Capture the cell that displays the provided text and extract its [X, Y] central coordinate. 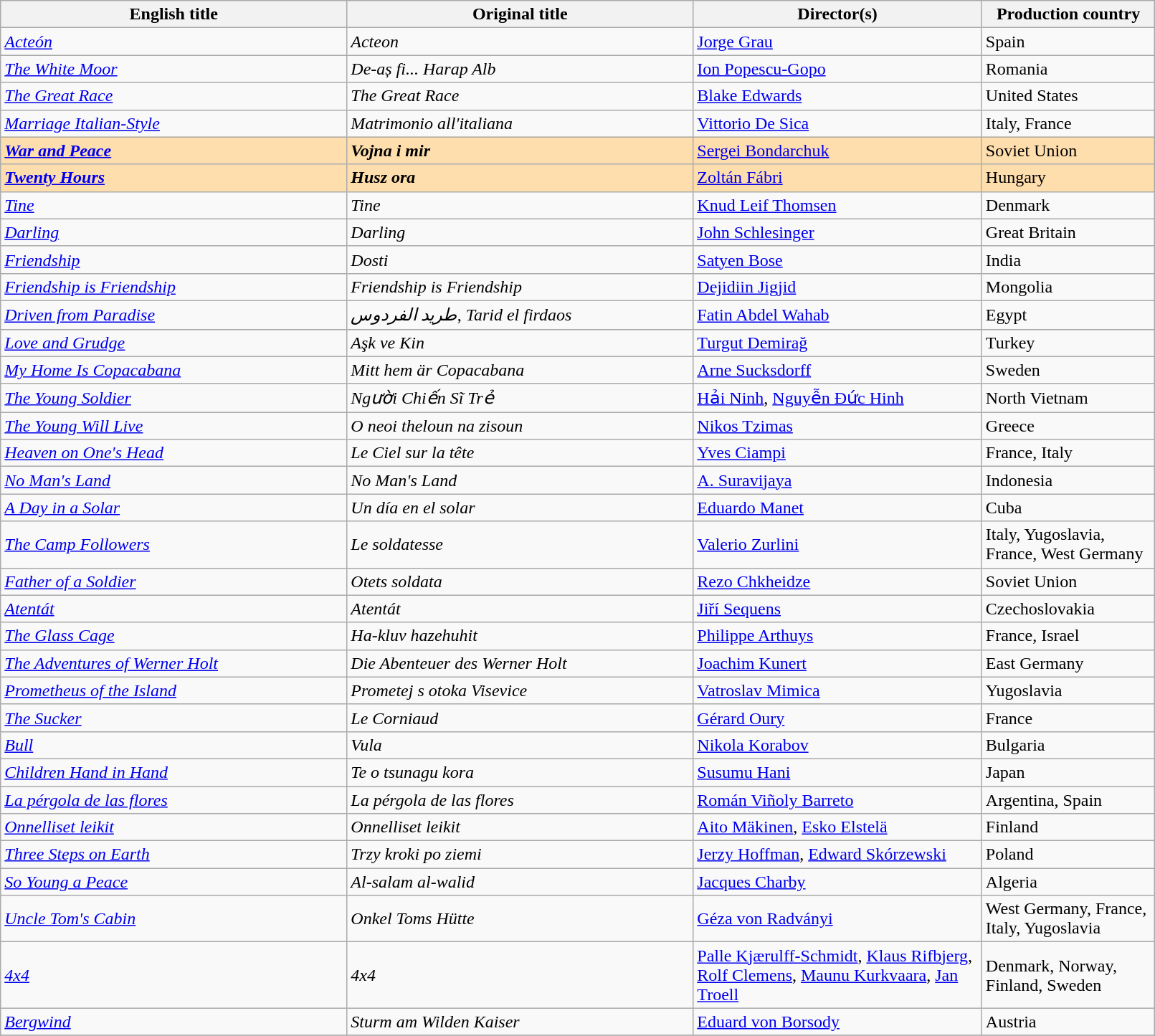
Die Abenteuer des Werner Holt [521, 663]
West Germany, France, Italy, Yugoslavia [1068, 919]
France [1068, 718]
Twenty Hours [174, 178]
Arne Sucksdorff [837, 370]
Denmark [1068, 205]
Austria [1068, 1022]
France, Israel [1068, 636]
So Young a Peace [174, 882]
Algeria [1068, 882]
Prometej s otoka Visevice [521, 690]
Cuba [1068, 508]
Hungary [1068, 178]
Yves Ciampi [837, 453]
Người Chiến Sĩ Trẻ [521, 398]
Le Corniaud [521, 718]
Vojna i mir [521, 151]
Dosti [521, 260]
Le soldatesse [521, 545]
Valerio Zurlini [837, 545]
Onkel Toms Hütte [521, 919]
The Sucker [174, 718]
Mitt hem är Copacabana [521, 370]
Three Steps on Earth [174, 855]
Egypt [1068, 315]
Turgut Demirağ [837, 343]
Dejidiin Jigjid [837, 287]
Al-salam al-walid [521, 882]
Eduardo Manet [837, 508]
Marriage Italian-Style [174, 123]
Palle Kjærulff-Schmidt, Klaus Rifbjerg, Rolf Clemens, Maunu Kurkvaara, Jan Troell [837, 975]
Sturm am Wilden Kaiser [521, 1022]
Acteón [174, 42]
Matrimonio all'italiana [521, 123]
Susumu Hani [837, 772]
Bull [174, 745]
Jerzy Hoffman, Edward Skórzewski [837, 855]
Prometheus of the Island [174, 690]
English title [174, 14]
Argentina, Spain [1068, 799]
Finland [1068, 827]
Jacques Charby [837, 882]
Géza von Radványi [837, 919]
Aşk ve Kin [521, 343]
Greece [1068, 426]
Hải Ninh, Nguyễn Đức Hinh [837, 398]
Spain [1068, 42]
Japan [1068, 772]
Fatin Abdel Wahab [837, 315]
Nikos Tzimas [837, 426]
Bergwind [174, 1022]
Husz ora [521, 178]
Gérard Oury [837, 718]
Yugoslavia [1068, 690]
Jiří Sequens [837, 609]
Bulgaria [1068, 745]
Ion Popescu-Gopo [837, 69]
Joachim Kunert [837, 663]
Director(s) [837, 14]
Great Britain [1068, 232]
Nikola Korabov [837, 745]
Le Ciel sur la tête [521, 453]
O neoi theloun na zisoun [521, 426]
Acteon [521, 42]
John Schlesinger [837, 232]
Aito Mäkinen, Esko Elstelä [837, 827]
Poland [1068, 855]
Te o tsunagu kora [521, 772]
Rezo Chkheidze [837, 581]
The Adventures of Werner Holt [174, 663]
De-aș fi... Harap Alb [521, 69]
Blake Edwards [837, 96]
Production country [1068, 14]
Sweden [1068, 370]
Mongolia [1068, 287]
Sergei Bondarchuk [837, 151]
Vula [521, 745]
Romania [1068, 69]
Italy, Yugoslavia, France, West Germany [1068, 545]
Ha-kluv hazehuhit [521, 636]
A Day in a Solar [174, 508]
India [1068, 260]
Uncle Tom's Cabin [174, 919]
Italy, France [1068, 123]
Trzy kroki po ziemi [521, 855]
Czechoslovakia [1068, 609]
The Young Soldier [174, 398]
Satyen Bose [837, 260]
Indonesia [1068, 480]
Friendship [174, 260]
Turkey [1068, 343]
Original title [521, 14]
East Germany [1068, 663]
Driven from Paradise [174, 315]
Denmark, Norway, Finland, Sweden [1068, 975]
طريد الفردوس, Tarid el firdaos [521, 315]
Vittorio De Sica [837, 123]
The Camp Followers [174, 545]
United States [1068, 96]
The Young Will Live [174, 426]
The Glass Cage [174, 636]
Vatroslav Mimica [837, 690]
Heaven on One's Head [174, 453]
Love and Grudge [174, 343]
Otets soldata [521, 581]
Jorge Grau [837, 42]
North Vietnam [1068, 398]
My Home Is Copacabana [174, 370]
The White Moor [174, 69]
War and Peace [174, 151]
Philippe Arthuys [837, 636]
France, Italy [1068, 453]
Father of a Soldier [174, 581]
Un día en el solar [521, 508]
Knud Leif Thomsen [837, 205]
Eduard von Borsody [837, 1022]
Román Viñoly Barreto [837, 799]
Zoltán Fábri [837, 178]
A. Suravijaya [837, 480]
Children Hand in Hand [174, 772]
